Scan for the cell matching the given text and deliver its [x, y] coordinate at center. 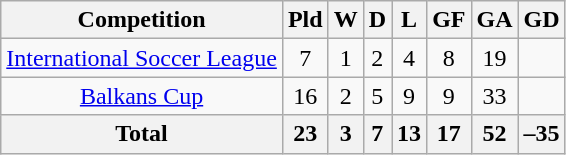
International Soccer League [142, 58]
8 [449, 58]
19 [494, 58]
23 [305, 134]
5 [377, 96]
GD [542, 20]
–35 [542, 134]
Pld [305, 20]
D [377, 20]
33 [494, 96]
3 [346, 134]
GF [449, 20]
52 [494, 134]
Competition [142, 20]
W [346, 20]
13 [410, 134]
GA [494, 20]
4 [410, 58]
Total [142, 134]
16 [305, 96]
17 [449, 134]
L [410, 20]
Balkans Cup [142, 96]
1 [346, 58]
